Return [X, Y] of the center of cell containing provided text 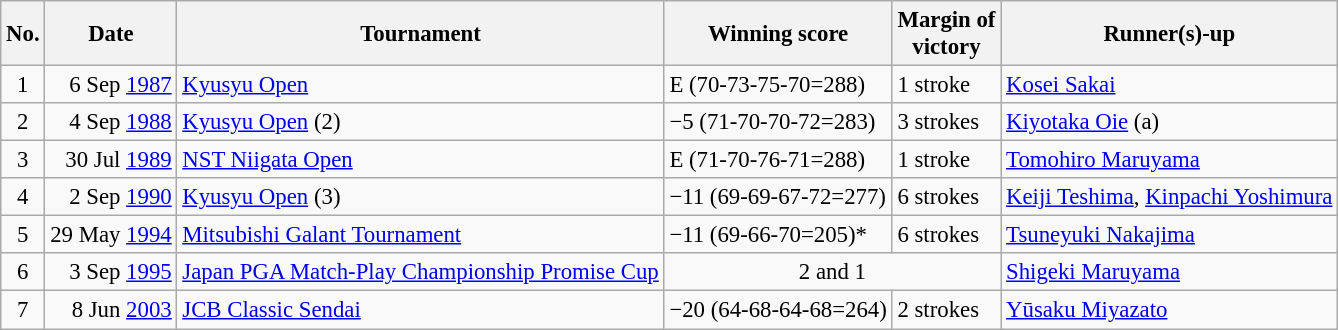
7 [23, 310]
Keiji Teshima, Kinpachi Yoshimura [1170, 197]
30 Jul 1989 [111, 160]
Tomohiro Maruyama [1170, 160]
Japan PGA Match-Play Championship Promise Cup [420, 273]
2 and 1 [832, 273]
Mitsubishi Galant Tournament [420, 235]
1 [23, 85]
Margin ofvictory [946, 34]
2 [23, 122]
2 strokes [946, 310]
Date [111, 34]
3 [23, 160]
6 Sep 1987 [111, 85]
−11 (69-66-70=205)* [778, 235]
−5 (71-70-70-72=283) [778, 122]
4 [23, 197]
29 May 1994 [111, 235]
Kosei Sakai [1170, 85]
4 Sep 1988 [111, 122]
Runner(s)-up [1170, 34]
5 [23, 235]
Kyusyu Open (3) [420, 197]
−11 (69-69-67-72=277) [778, 197]
3 strokes [946, 122]
E (71-70-76-71=288) [778, 160]
8 Jun 2003 [111, 310]
Tsuneyuki Nakajima [1170, 235]
Tournament [420, 34]
6 [23, 273]
NST Niigata Open [420, 160]
E (70-73-75-70=288) [778, 85]
Kiyotaka Oie (a) [1170, 122]
−20 (64-68-64-68=264) [778, 310]
Kyusyu Open (2) [420, 122]
3 Sep 1995 [111, 273]
No. [23, 34]
Kyusyu Open [420, 85]
JCB Classic Sendai [420, 310]
Winning score [778, 34]
Yūsaku Miyazato [1170, 310]
2 Sep 1990 [111, 197]
Shigeki Maruyama [1170, 273]
